Search for the cell housing the specified text and yield its (X, Y) center coordinate. 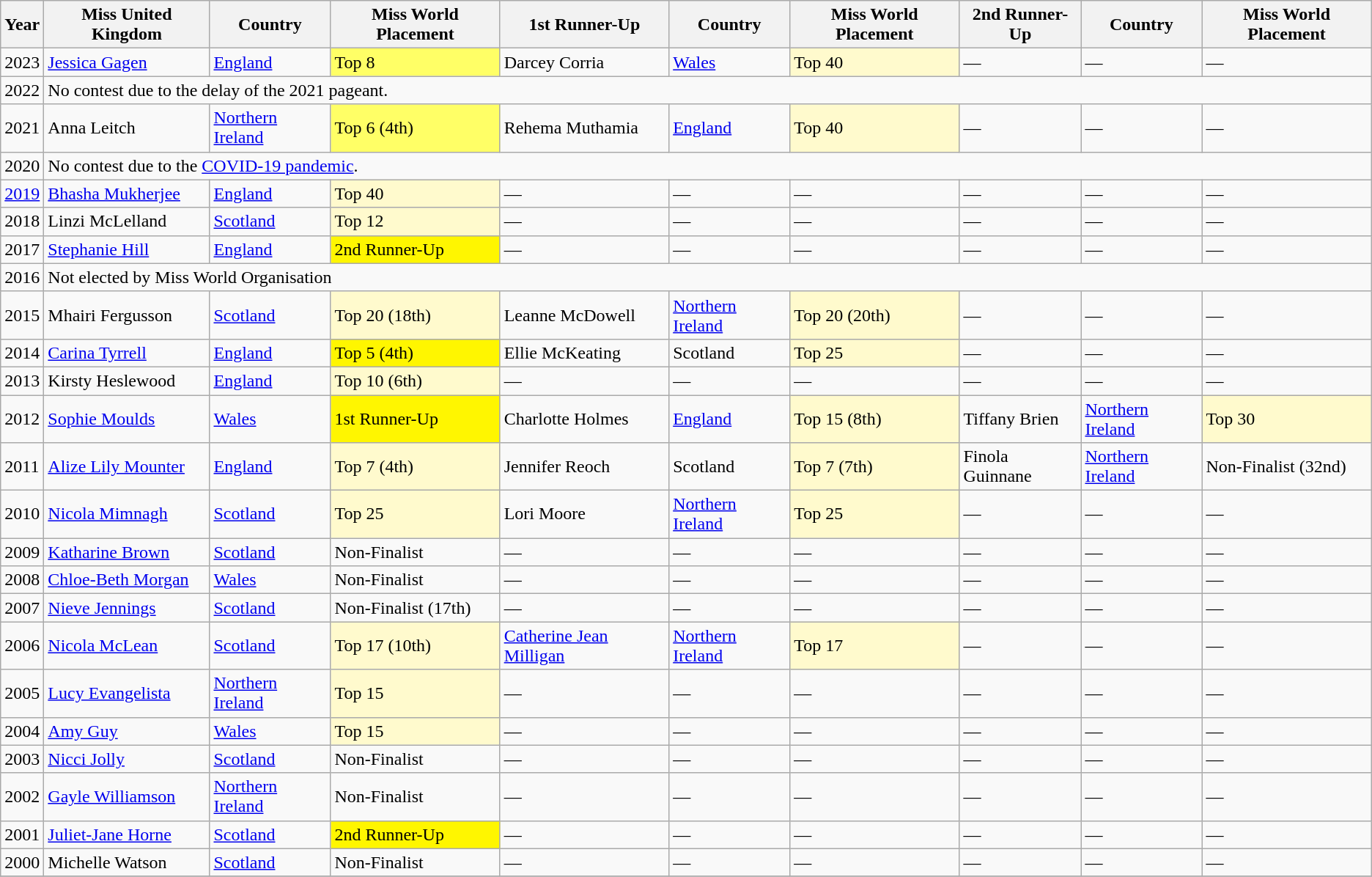
Katharine Brown (127, 552)
Charlotte Holmes (585, 418)
2002 (22, 796)
Top 20 (18th) (415, 315)
2022 (22, 90)
Chloe-Beth Morgan (127, 580)
Gayle Williamson (127, 796)
Nicola McLean (127, 645)
Top 15 (8th) (875, 418)
2004 (22, 731)
Top 10 (6th) (415, 381)
Top 8 (415, 62)
2017 (22, 249)
Nieve Jennings (127, 608)
Leanne McDowell (585, 315)
2006 (22, 645)
2023 (22, 62)
2003 (22, 759)
Jessica Gagen (127, 62)
Ellie McKeating (585, 353)
Year (22, 25)
Top 6 (4th) (415, 128)
Top 17 (10th) (415, 645)
Top 30 (1287, 418)
2013 (22, 381)
Finola Guinnane (1020, 466)
Anna Leitch (127, 128)
Kirsty Heslewood (127, 381)
2019 (22, 194)
Non-Finalist (17th) (415, 608)
Catherine Jean Milligan (585, 645)
Stephanie Hill (127, 249)
Lucy Evangelista (127, 694)
Alize Lily Mounter (127, 466)
2018 (22, 221)
2001 (22, 834)
Top 7 (7th) (875, 466)
Non-Finalist (32nd) (1287, 466)
2012 (22, 418)
Bhasha Mukherjee (127, 194)
Nicci Jolly (127, 759)
2021 (22, 128)
2009 (22, 552)
2008 (22, 580)
Linzi McLelland (127, 221)
Michelle Watson (127, 862)
2007 (22, 608)
2010 (22, 515)
Darcey Corria (585, 62)
Top 7 (4th) (415, 466)
2000 (22, 862)
Mhairi Fergusson (127, 315)
Miss United Kingdom (127, 25)
Top 5 (4th) (415, 353)
Top 12 (415, 221)
Tiffany Brien (1020, 418)
Sophie Moulds (127, 418)
Not elected by Miss World Organisation (708, 277)
2014 (22, 353)
No contest due to the delay of the 2021 pageant. (708, 90)
2020 (22, 166)
Jennifer Reoch (585, 466)
2011 (22, 466)
2005 (22, 694)
Juliet-Jane Horne (127, 834)
No contest due to the COVID-19 pandemic. (708, 166)
Amy Guy (127, 731)
2016 (22, 277)
Top 20 (20th) (875, 315)
2015 (22, 315)
Nicola Mimnagh (127, 515)
Carina Tyrrell (127, 353)
Lori Moore (585, 515)
Rehema Muthamia (585, 128)
Top 17 (875, 645)
